Detect which cell encompasses the target text, then output its [X, Y] center coordinate. 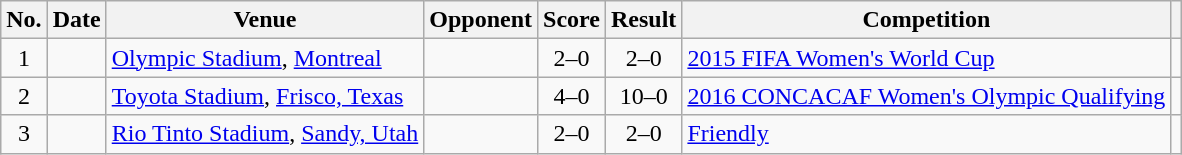
No. [24, 20]
Friendly [926, 134]
10–0 [643, 96]
Rio Tinto Stadium, Sandy, Utah [265, 134]
2016 CONCACAF Women's Olympic Qualifying [926, 96]
Opponent [481, 20]
Olympic Stadium, Montreal [265, 58]
Toyota Stadium, Frisco, Texas [265, 96]
Venue [265, 20]
3 [24, 134]
2015 FIFA Women's World Cup [926, 58]
4–0 [572, 96]
1 [24, 58]
2 [24, 96]
Score [572, 20]
Date [76, 20]
Competition [926, 20]
Result [643, 20]
